Capture the cell that displays the provided text and extract its (x, y) central coordinate. 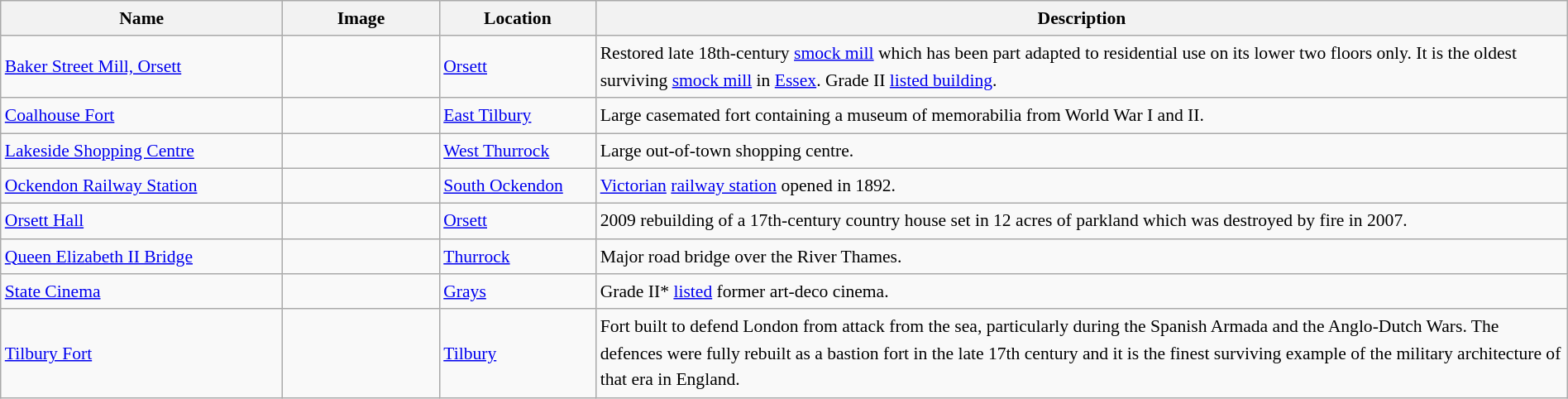
Baker Street Mill, Orsett (142, 68)
Name (142, 18)
Lakeside Shopping Centre (142, 151)
Tilbury Fort (142, 354)
Orsett Hall (142, 222)
Grade II* listed former art-deco cinema. (1082, 291)
Ockendon Railway Station (142, 187)
Queen Elizabeth II Bridge (142, 257)
Victorian railway station opened in 1892. (1082, 187)
Large casemated fort containing a museum of memorabilia from World War I and II. (1082, 116)
Grays (518, 291)
State Cinema (142, 291)
Coalhouse Fort (142, 116)
2009 rebuilding of a 17th-century country house set in 12 acres of parkland which was destroyed by fire in 2007. (1082, 222)
Image (361, 18)
Tilbury (518, 354)
West Thurrock (518, 151)
Major road bridge over the River Thames. (1082, 257)
Description (1082, 18)
Thurrock (518, 257)
South Ockendon (518, 187)
East Tilbury (518, 116)
Location (518, 18)
Large out-of-town shopping centre. (1082, 151)
